Extract the (x, y) coordinate from the center of the cell holding the provided text.  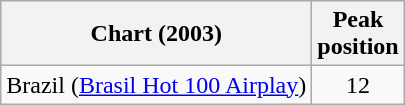
Chart (2003) (156, 34)
Peakposition (358, 34)
Brazil (Brasil Hot 100 Airplay) (156, 85)
12 (358, 85)
